Search for the cell housing the specified text and yield its (x, y) center coordinate. 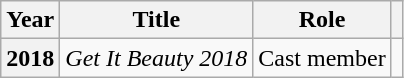
Title (156, 20)
Role (322, 20)
2018 (30, 58)
Cast member (322, 58)
Get It Beauty 2018 (156, 58)
Year (30, 20)
